Locate the cell with the specified text and output its (x, y) center coordinate. 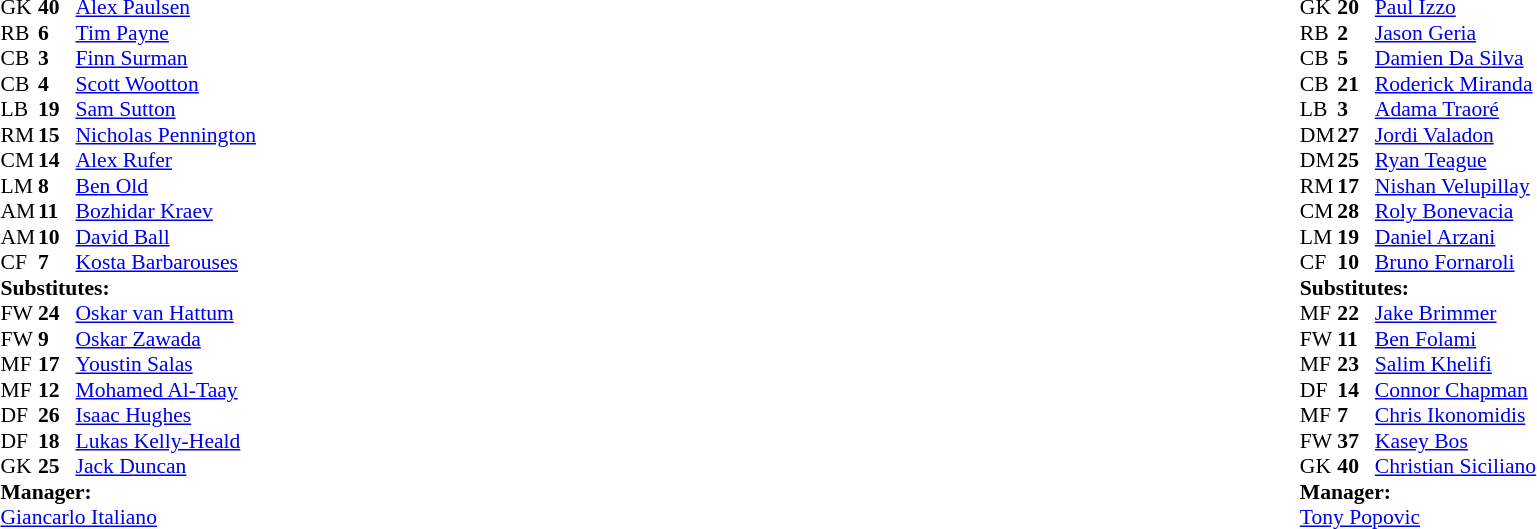
Sam Sutton (166, 109)
Damien Da Silva (1456, 59)
Adama Traoré (1456, 109)
9 (57, 339)
Kasey Bos (1456, 441)
Ben Old (166, 186)
Youstin Salas (166, 365)
Roly Bonevacia (1456, 211)
8 (57, 186)
Nishan Velupillay (1456, 186)
Scott Wootton (166, 84)
Salim Khelifi (1456, 365)
Kosta Barbarouses (166, 263)
Oskar Zawada (166, 339)
Ryan Teague (1456, 161)
12 (57, 390)
Finn Surman (166, 59)
Isaac Hughes (166, 415)
Christian Siciliano (1456, 467)
23 (1356, 365)
4 (57, 84)
Jack Duncan (166, 467)
28 (1356, 211)
21 (1356, 84)
David Ball (166, 237)
6 (57, 33)
22 (1356, 313)
5 (1356, 59)
Bruno Fornaroli (1456, 263)
18 (57, 441)
Jake Brimmer (1456, 313)
Jordi Valadon (1456, 135)
Tim Payne (166, 33)
Jason Geria (1456, 33)
Roderick Miranda (1456, 84)
15 (57, 135)
Connor Chapman (1456, 390)
Daniel Arzani (1456, 237)
Oskar van Hattum (166, 313)
Lukas Kelly-Heald (166, 441)
40 (1356, 467)
Mohamed Al-Taay (166, 390)
27 (1356, 135)
37 (1356, 441)
Alex Rufer (166, 161)
24 (57, 313)
2 (1356, 33)
Ben Folami (1456, 339)
Chris Ikonomidis (1456, 415)
Bozhidar Kraev (166, 211)
Nicholas Pennington (166, 135)
26 (57, 415)
